Output the [X, Y] coordinate of the center of the cell containing the given text.  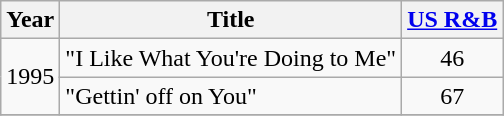
"Gettin' off on You" [231, 96]
"I Like What You're Doing to Me" [231, 58]
46 [452, 58]
67 [452, 96]
1995 [30, 77]
Title [231, 20]
US R&B [452, 20]
Year [30, 20]
